For the text-containing cell, return its midpoint in (x, y) coordinate format. 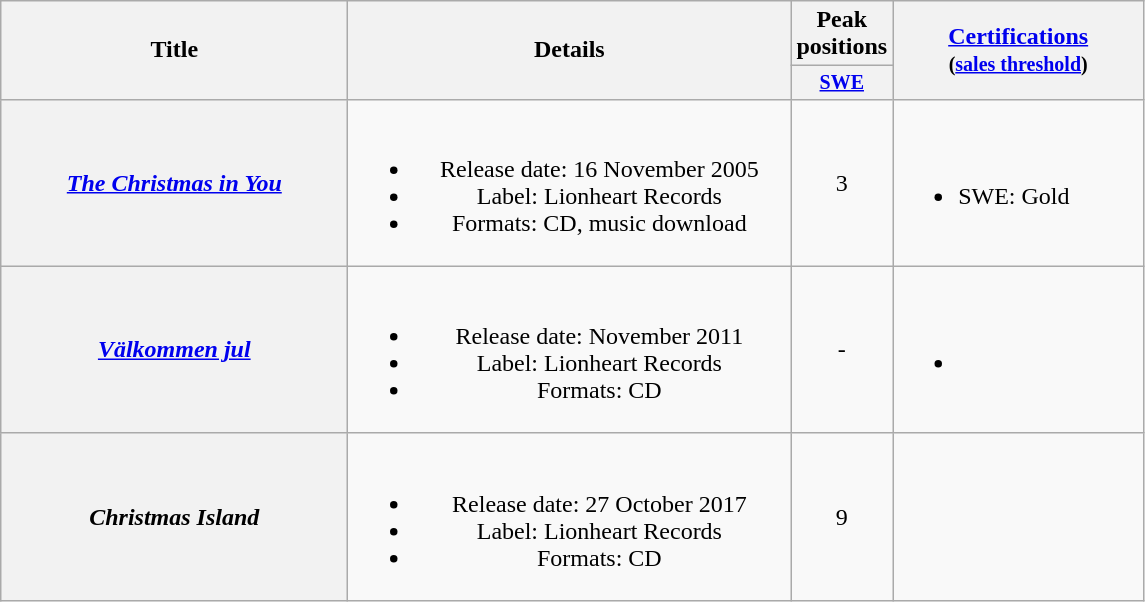
Certifications(sales threshold) (1018, 50)
SWE (842, 82)
SWE: Gold (1018, 182)
Details (570, 50)
Release date: 27 October 2017Label: Lionheart RecordsFormats: CD (570, 516)
Release date: 16 November 2005Label: Lionheart RecordsFormats: CD, music download (570, 182)
Title (174, 50)
Release date: November 2011Label: Lionheart RecordsFormats: CD (570, 350)
The Christmas in You (174, 182)
Välkommen jul (174, 350)
Peak positions (842, 34)
- (842, 350)
3 (842, 182)
9 (842, 516)
Christmas Island (174, 516)
